Pinpoint the cell where the given text exists, returning its (x, y) midpoint coordinate. 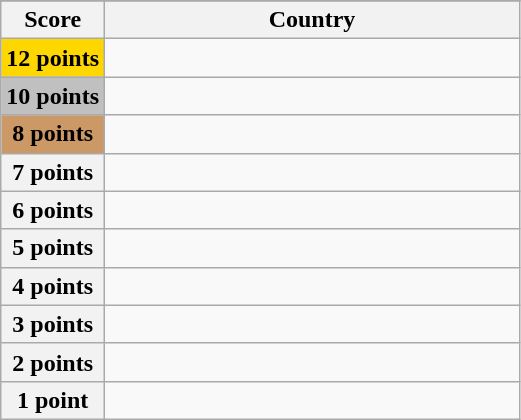
8 points (53, 134)
2 points (53, 362)
10 points (53, 96)
3 points (53, 324)
5 points (53, 248)
1 point (53, 400)
12 points (53, 58)
Country (312, 20)
4 points (53, 286)
7 points (53, 172)
6 points (53, 210)
Score (53, 20)
